Provide the (x, y) coordinate of the cell's center where the given text is located.  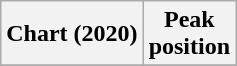
Peakposition (189, 34)
Chart (2020) (72, 34)
